Return (X, Y) of the center of cell containing provided text 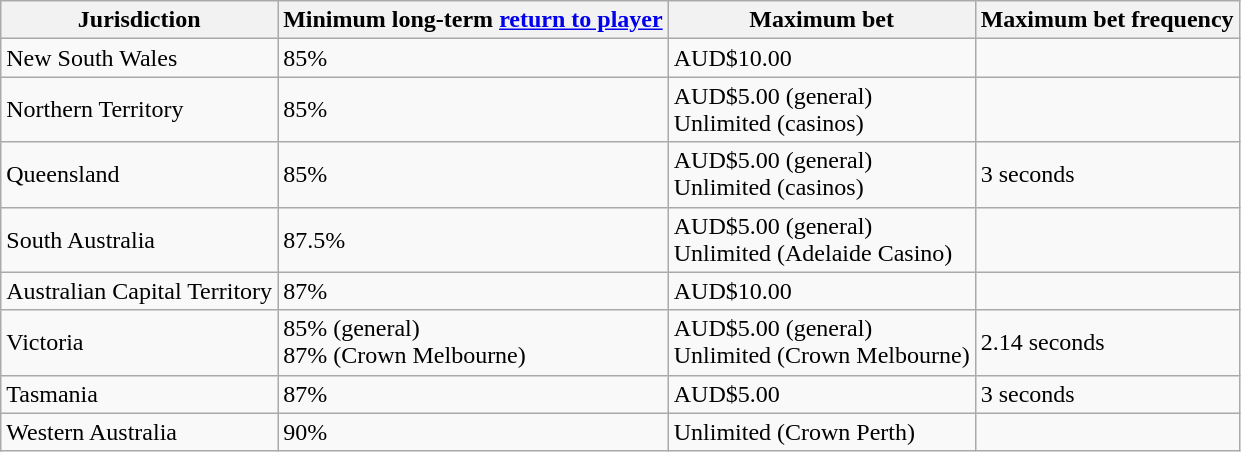
Tasmania (140, 394)
Victoria (140, 342)
Minimum long-term return to player (474, 20)
Western Australia (140, 432)
Maximum bet frequency (1107, 20)
Australian Capital Territory (140, 291)
Jurisdiction (140, 20)
87.5% (474, 240)
New South Wales (140, 58)
Maximum bet (822, 20)
AUD$5.00 (general)Unlimited (Crown Melbourne) (822, 342)
2.14 seconds (1107, 342)
85% (general)87% (Crown Melbourne) (474, 342)
South Australia (140, 240)
Unlimited (Crown Perth) (822, 432)
Northern Territory (140, 110)
AUD$5.00 (general)Unlimited (Adelaide Casino) (822, 240)
90% (474, 432)
AUD$5.00 (822, 394)
Queensland (140, 174)
